Return the [x, y] coordinate for the center point of the cell that contains the specified text.  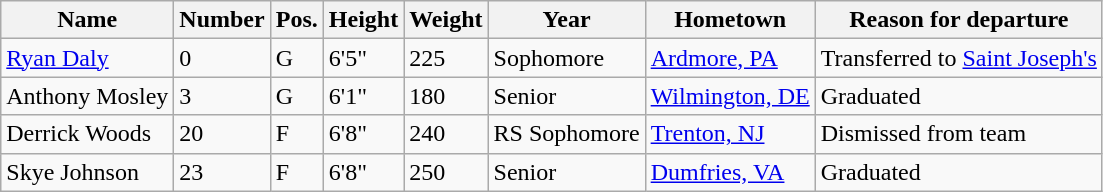
180 [446, 96]
Sophomore [566, 58]
Weight [446, 20]
Derrick Woods [88, 134]
240 [446, 134]
Dumfries, VA [730, 172]
23 [222, 172]
20 [222, 134]
3 [222, 96]
Anthony Mosley [88, 96]
6'5" [363, 58]
Transferred to Saint Joseph's [958, 58]
Hometown [730, 20]
Reason for departure [958, 20]
Pos. [296, 20]
Ardmore, PA [730, 58]
6'1" [363, 96]
Name [88, 20]
Skye Johnson [88, 172]
Dismissed from team [958, 134]
225 [446, 58]
Height [363, 20]
RS Sophomore [566, 134]
Year [566, 20]
0 [222, 58]
Trenton, NJ [730, 134]
Wilmington, DE [730, 96]
Number [222, 20]
250 [446, 172]
Ryan Daly [88, 58]
